Pinpoint the cell where the given text exists, returning its (x, y) midpoint coordinate. 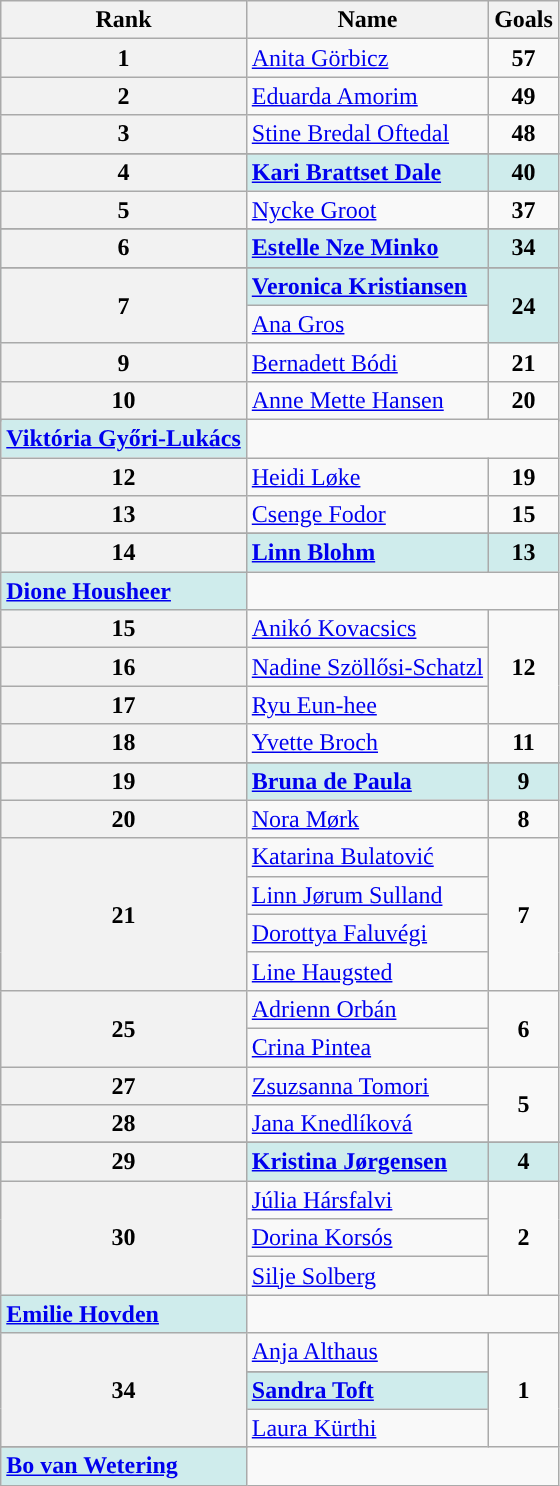
25 (124, 1028)
18 (124, 743)
Csenge Fodor (367, 515)
Dorina Korsós (367, 1238)
16 (124, 667)
Name (367, 20)
Zsuzsanna Tomori (367, 1085)
Heidi Løke (367, 477)
48 (524, 134)
Katarina Bulatović (367, 857)
Anikó Kovacsics (367, 629)
Nycke Groot (367, 210)
Linn Blohm (367, 553)
Rank (124, 20)
11 (524, 743)
Sandra Toft (367, 1390)
Jana Knedlíková (367, 1124)
Crina Pintea (367, 1047)
Bruna de Paula (367, 781)
27 (124, 1085)
Adrienn Orbán (367, 1009)
3 (124, 134)
Ryu Eun-hee (367, 705)
37 (524, 210)
Silje Solberg (367, 1276)
Kristina Jørgensen (367, 1162)
10 (124, 400)
Viktória Győri-Lukács (124, 438)
57 (524, 58)
Dione Housheer (124, 591)
Dorottya Faluvégi (367, 933)
40 (524, 172)
Nadine Szöllősi-Schatzl (367, 667)
29 (124, 1162)
8 (524, 819)
30 (124, 1238)
Veronica Kristiansen (367, 286)
Ana Gros (367, 324)
Emilie Hovden (124, 1314)
Eduarda Amorim (367, 96)
Estelle Nze Minko (367, 248)
Line Haugsted (367, 971)
Stine Bredal Oftedal (367, 134)
Júlia Hársfalvi (367, 1200)
Kari Brattset Dale (367, 172)
Yvette Broch (367, 743)
Bo van Wetering (124, 1466)
Nora Mørk (367, 819)
Anne Mette Hansen (367, 400)
Laura Kürthi (367, 1428)
Anita Görbicz (367, 58)
17 (124, 705)
49 (524, 96)
14 (124, 553)
Goals (524, 20)
28 (124, 1124)
24 (524, 305)
Anja Althaus (367, 1352)
Bernadett Bódi (367, 362)
Linn Jørum Sulland (367, 895)
